From the cell containing the given text, extract its center point as (x, y) coordinate. 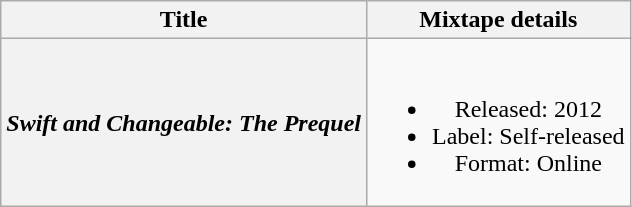
Released: 2012Label: Self-releasedFormat: Online (498, 122)
Mixtape details (498, 20)
Title (184, 20)
Swift and Changeable: The Prequel (184, 122)
